Capture the cell that displays the provided text and extract its [x, y] central coordinate. 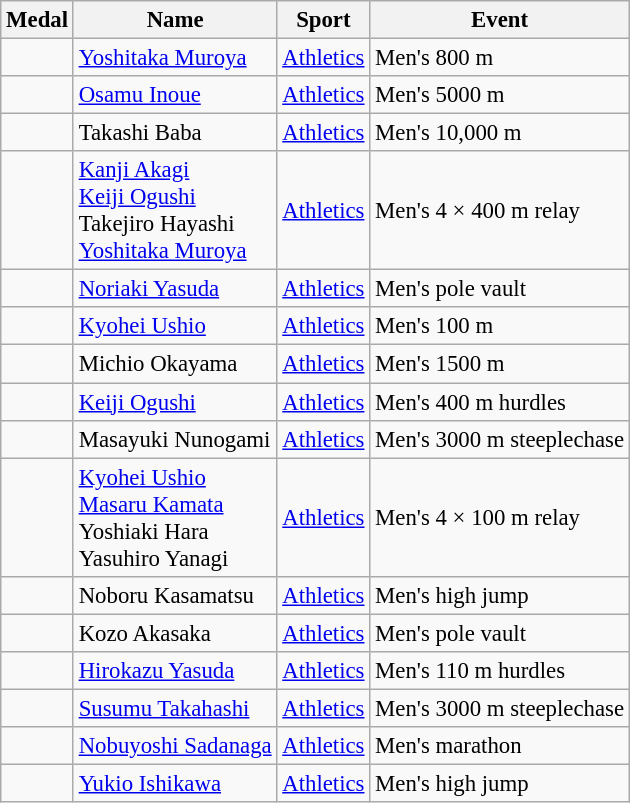
Nobuyoshi Sadanaga [175, 746]
Men's 800 m [500, 58]
Hirokazu Yasuda [175, 671]
Susumu Takahashi [175, 708]
Men's 1500 m [500, 364]
Yoshitaka Muroya [175, 58]
Men's 4 × 100 m relay [500, 518]
Men's 110 m hurdles [500, 671]
Event [500, 20]
Noriaki Yasuda [175, 289]
Kyohei Ushio [175, 327]
Name [175, 20]
Men's 400 m hurdles [500, 402]
Medal [38, 20]
Kyohei UshioMasaru KamataYoshiaki HaraYasuhiro Yanagi [175, 518]
Masayuki Nunogami [175, 439]
Men's marathon [500, 746]
Men's 100 m [500, 327]
Men's 5000 m [500, 95]
Takashi Baba [175, 133]
Osamu Inoue [175, 95]
Men's 10,000 m [500, 133]
Kanji AkagiKeiji OgushiTakejiro HayashiYoshitaka Muroya [175, 210]
Noboru Kasamatsu [175, 595]
Yukio Ishikawa [175, 783]
Sport [324, 20]
Men's 4 × 400 m relay [500, 210]
Michio Okayama [175, 364]
Kozo Akasaka [175, 633]
Keiji Ogushi [175, 402]
